Provide the [x, y] coordinate of the cell's center where the given text is located.  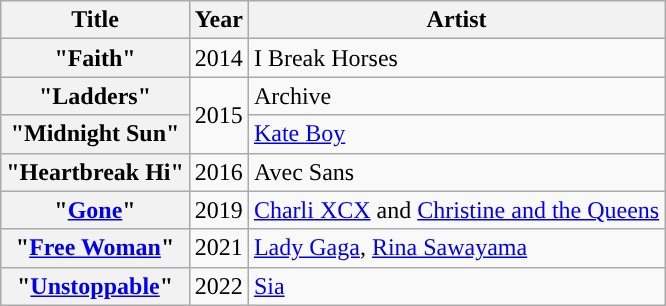
"Gone" [96, 210]
"Heartbreak Hi" [96, 172]
"Ladders" [96, 96]
"Unstoppable" [96, 286]
Artist [456, 20]
Lady Gaga, Rina Sawayama [456, 248]
2019 [218, 210]
2022 [218, 286]
Charli XCX and Christine and the Queens [456, 210]
Avec Sans [456, 172]
"Faith" [96, 58]
"Midnight Sun" [96, 134]
Kate Boy [456, 134]
Year [218, 20]
Sia [456, 286]
2016 [218, 172]
"Free Woman" [96, 248]
2014 [218, 58]
2021 [218, 248]
2015 [218, 115]
Title [96, 20]
Archive [456, 96]
I Break Horses [456, 58]
